Scan for the cell matching the given text and deliver its (x, y) coordinate at center. 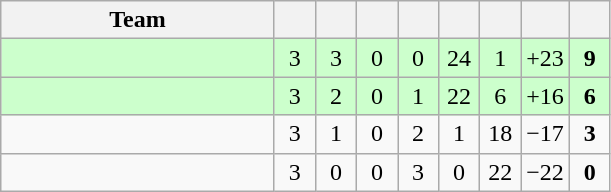
−22 (546, 172)
24 (460, 58)
+23 (546, 58)
18 (500, 134)
Team (138, 20)
+16 (546, 96)
−17 (546, 134)
9 (590, 58)
